Return the [x, y] coordinate for the center point of the cell that contains the specified text.  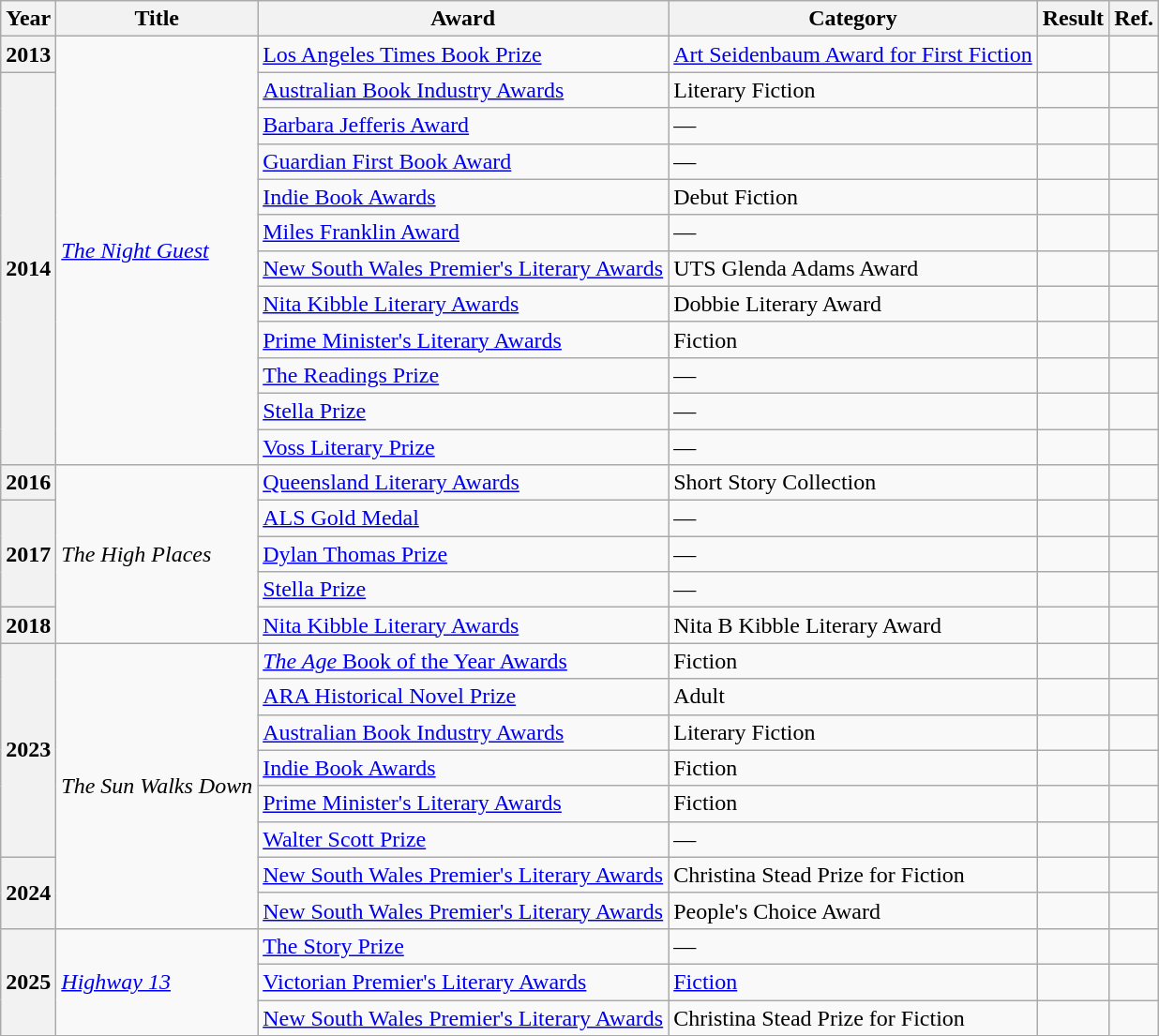
ARA Historical Novel Prize [463, 697]
Barbara Jefferis Award [463, 126]
2013 [28, 54]
The Night Guest [158, 251]
The Story Prize [463, 946]
Nita B Kibble Literary Award [853, 625]
Dylan Thomas Prize [463, 554]
Voss Literary Prize [463, 447]
Art Seidenbaum Award for First Fiction [853, 54]
Result [1073, 19]
Debut Fiction [853, 197]
2018 [28, 625]
Title [158, 19]
ALS Gold Medal [463, 518]
2017 [28, 554]
Los Angeles Times Book Prize [463, 54]
Adult [853, 697]
2016 [28, 483]
The Readings Prize [463, 375]
Award [463, 19]
Queensland Literary Awards [463, 483]
Walter Scott Prize [463, 839]
Year [28, 19]
Victorian Premier's Literary Awards [463, 982]
People's Choice Award [853, 910]
Ref. [1135, 19]
UTS Glenda Adams Award [853, 268]
Short Story Collection [853, 483]
The High Places [158, 554]
Dobbie Literary Award [853, 304]
Guardian First Book Award [463, 161]
2024 [28, 893]
Highway 13 [158, 982]
The Sun Walks Down [158, 786]
2014 [28, 268]
Category [853, 19]
2023 [28, 750]
The Age Book of the Year Awards [463, 661]
Miles Franklin Award [463, 233]
2025 [28, 982]
